Provide the (x, y) coordinate of the cell's center where the given text is located.  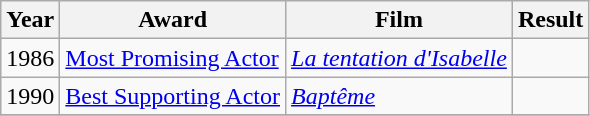
Result (550, 20)
Year (30, 20)
Film (400, 20)
La tentation d'Isabelle (400, 58)
Award (173, 20)
1990 (30, 96)
Most Promising Actor (173, 58)
Baptême (400, 96)
Best Supporting Actor (173, 96)
1986 (30, 58)
